Detect which cell encompasses the target text, then output its (X, Y) center coordinate. 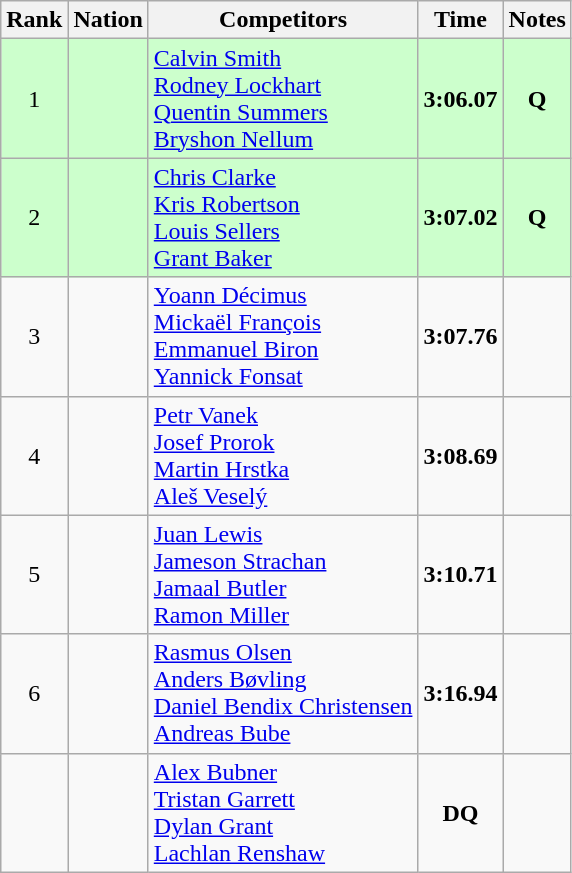
3:10.71 (460, 574)
4 (34, 456)
3 (34, 336)
DQ (460, 812)
3:07.76 (460, 336)
2 (34, 218)
Notes (537, 20)
Rasmus OlsenAnders BøvlingDaniel Bendix ChristensenAndreas Bube (283, 694)
Yoann DécimusMickaël FrançoisEmmanuel BironYannick Fonsat (283, 336)
3:06.07 (460, 98)
Juan LewisJameson StrachanJamaal ButlerRamon Miller (283, 574)
Time (460, 20)
Competitors (283, 20)
5 (34, 574)
Rank (34, 20)
Alex BubnerTristan GarrettDylan GrantLachlan Renshaw (283, 812)
1 (34, 98)
3:16.94 (460, 694)
Nation (108, 20)
Calvin SmithRodney LockhartQuentin SummersBryshon Nellum (283, 98)
6 (34, 694)
Chris ClarkeKris RobertsonLouis SellersGrant Baker (283, 218)
3:08.69 (460, 456)
Petr VanekJosef ProrokMartin HrstkaAleš Veselý (283, 456)
3:07.02 (460, 218)
